Search for the cell housing the specified text and yield its (x, y) center coordinate. 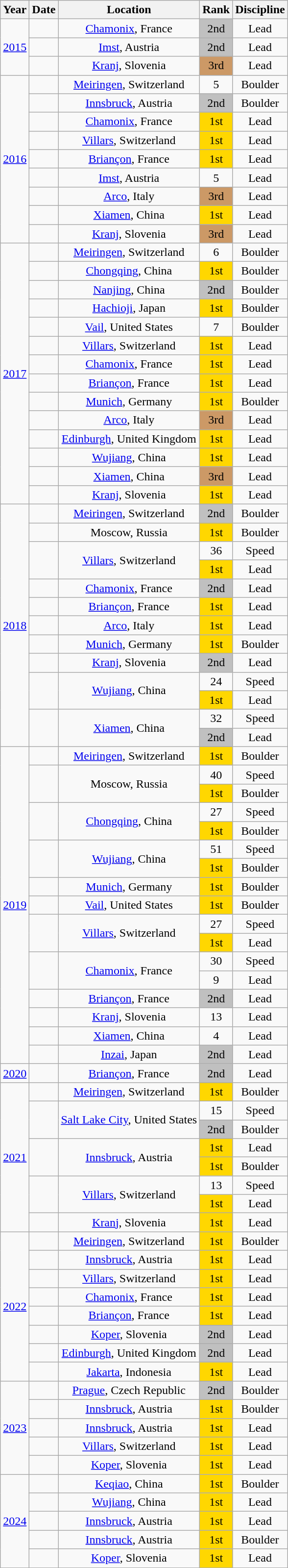
Year (15, 10)
Jakarta, Indonesia (129, 1371)
2015 (15, 47)
2020 (15, 1073)
36 (216, 551)
2019 (15, 905)
Nanjing, China (129, 290)
4 (216, 1036)
2021 (15, 1157)
2016 (15, 159)
6 (216, 252)
Inzai, Japan (129, 1054)
Prague, Czech Republic (129, 1390)
32 (216, 719)
Date (44, 10)
7 (216, 327)
2022 (15, 1306)
Hachioji, Japan (129, 308)
2023 (15, 1427)
9 (216, 980)
Rank (216, 10)
2024 (15, 1521)
Salt Lake City, United States (129, 1120)
Keqiao, China (129, 1484)
2017 (15, 373)
30 (216, 961)
15 (216, 1110)
Location (129, 10)
2018 (15, 625)
24 (216, 681)
40 (216, 774)
Discipline (260, 10)
51 (216, 849)
